Pinpoint the cell where the given text exists, returning its (x, y) midpoint coordinate. 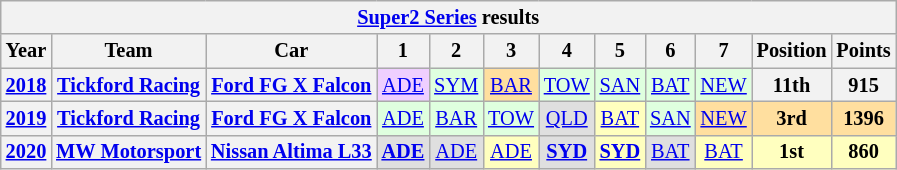
Points (864, 51)
7 (724, 51)
Year (26, 51)
Position (792, 51)
4 (567, 51)
SYM (456, 85)
QLD (567, 118)
860 (864, 152)
2 (456, 51)
Super2 Series results (448, 17)
2018 (26, 85)
MW Motorsport (128, 152)
1396 (864, 118)
1st (792, 152)
5 (620, 51)
6 (670, 51)
2019 (26, 118)
1 (404, 51)
915 (864, 85)
2020 (26, 152)
Car (292, 51)
3rd (792, 118)
11th (792, 85)
Nissan Altima L33 (292, 152)
3 (511, 51)
Team (128, 51)
